Detect which cell encompasses the target text, then output its (x, y) center coordinate. 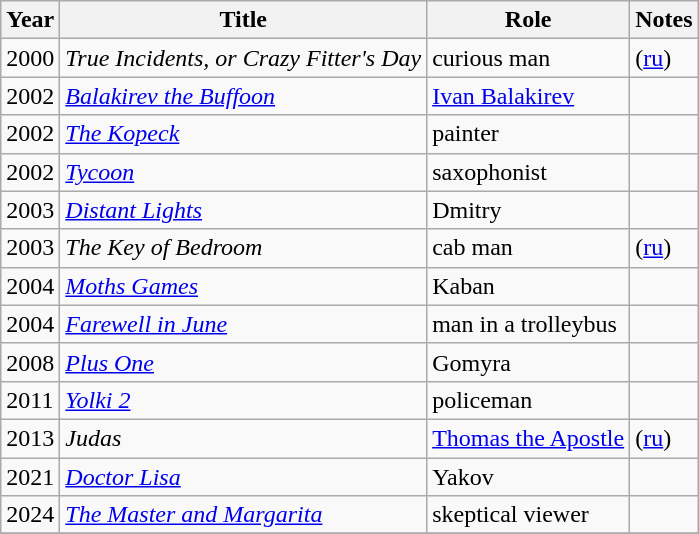
Notes (664, 20)
Kaban (528, 286)
2013 (30, 438)
Tycoon (244, 172)
2000 (30, 58)
Yolki 2 (244, 400)
Title (244, 20)
Dmitry (528, 210)
True Incidents, or Crazy Fitter's Day (244, 58)
Thomas the Apostle (528, 438)
policeman (528, 400)
Gomyra (528, 362)
Doctor Lisa (244, 477)
The Kopeck (244, 134)
Farewell in June (244, 324)
cab man (528, 248)
Year (30, 20)
Moths Games (244, 286)
The Key of Bedroom (244, 248)
2021 (30, 477)
Yakov (528, 477)
2024 (30, 515)
Distant Lights (244, 210)
Judas (244, 438)
The Master and Margarita (244, 515)
curious man (528, 58)
Role (528, 20)
saxophonist (528, 172)
2011 (30, 400)
man in a trolleybus (528, 324)
Balakirev the Buffoon (244, 96)
Plus One (244, 362)
Ivan Balakirev (528, 96)
painter (528, 134)
2008 (30, 362)
skeptical viewer (528, 515)
